Search for the cell housing the specified text and yield its [X, Y] center coordinate. 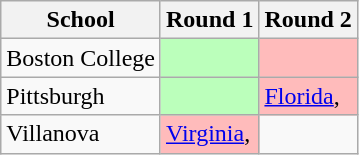
Pittsburgh [81, 96]
Boston College [81, 58]
Villanova [81, 134]
Florida, [308, 96]
Round 1 [209, 20]
Virginia, [209, 134]
School [81, 20]
Round 2 [308, 20]
